Determine the [x, y] coordinate at the center of the cell enclosing the given text.  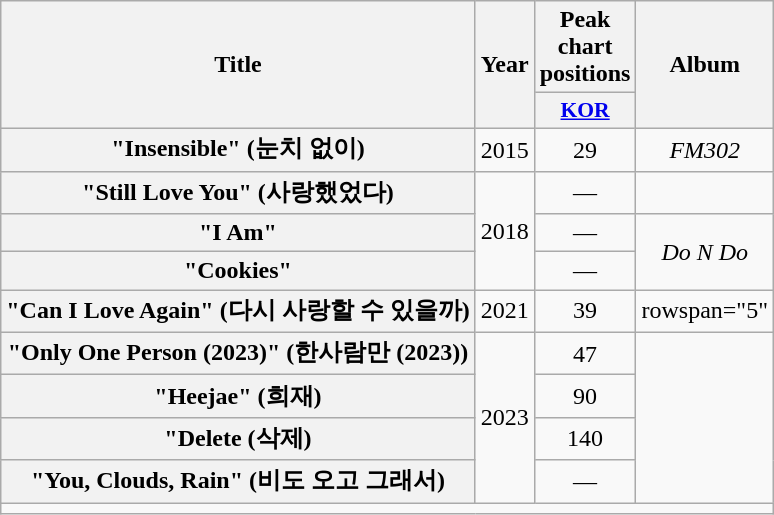
KOR [585, 111]
"Can I Love Again" (다시 사랑할 수 있을까) [238, 312]
"You, Clouds, Rain" (비도 오고 그래서) [238, 482]
2015 [504, 150]
rowspan="5" [705, 312]
47 [585, 354]
Peak chart positions [585, 47]
Album [705, 65]
29 [585, 150]
140 [585, 438]
"Heejae" (희재) [238, 396]
2018 [504, 230]
Do N Do [705, 252]
"I Am" [238, 233]
"Delete (삭제) [238, 438]
"Only One Person (2023)" (한사람만 (2023)) [238, 354]
2023 [504, 417]
2021 [504, 312]
"Still Love You" (사랑했었다) [238, 192]
90 [585, 396]
FM302 [705, 150]
Year [504, 65]
39 [585, 312]
Title [238, 65]
"Cookies" [238, 271]
"Insensible" (눈치 없이) [238, 150]
